Scan for the cell matching the given text and deliver its [X, Y] coordinate at center. 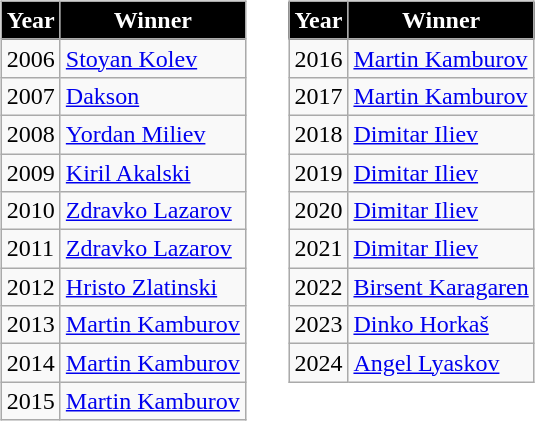
Stoyan Kolev [152, 58]
2009 [30, 173]
2015 [30, 401]
2018 [318, 134]
2021 [318, 249]
Kiril Akalski [152, 173]
Dinko Horkaš [441, 325]
2011 [30, 249]
2012 [30, 287]
Angel Lyaskov [441, 363]
Birsent Karagaren [441, 287]
2006 [30, 58]
2008 [30, 134]
2014 [30, 363]
Yordan Miliev [152, 134]
2013 [30, 325]
2022 [318, 287]
2017 [318, 96]
2023 [318, 325]
Hristo Zlatinski [152, 287]
2024 [318, 363]
2020 [318, 211]
2019 [318, 173]
Dakson [152, 96]
2007 [30, 96]
2010 [30, 211]
2016 [318, 58]
